Scan for the cell matching the given text and deliver its [X, Y] coordinate at center. 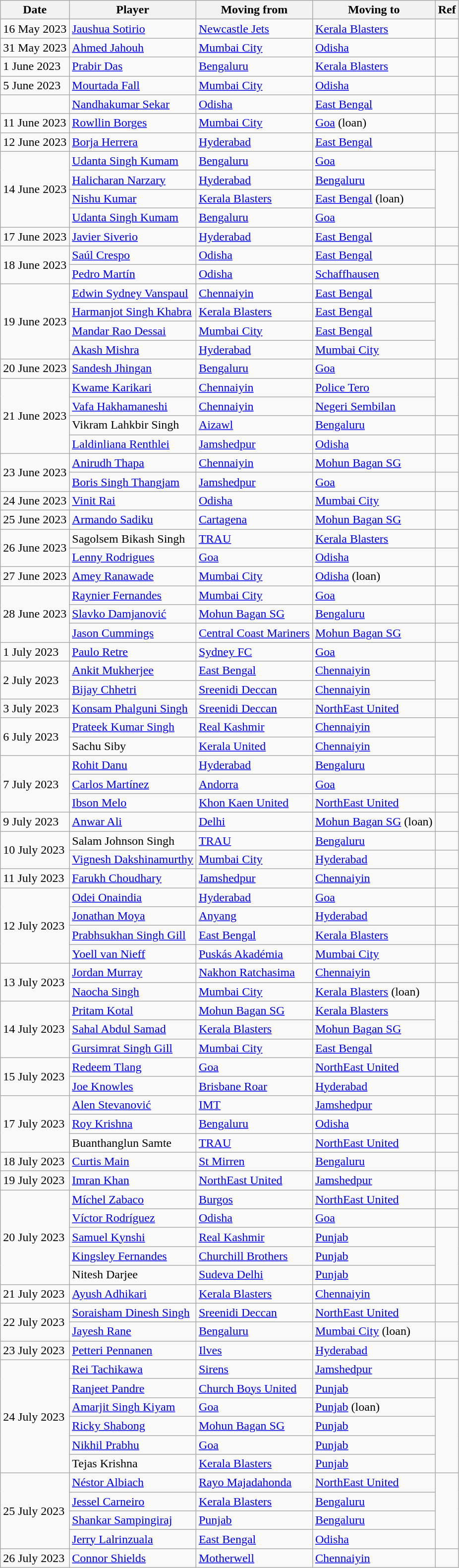
Rowllin Borges [133, 123]
Akash Mishra [133, 350]
Buanthanglun Samte [133, 1142]
Vinit Rai [133, 501]
Burgos [254, 1199]
Rei Tachikawa [133, 1369]
9 July 2023 [35, 821]
Vignesh Dakshinamurthy [133, 860]
1 July 2023 [35, 652]
18 June 2023 [35, 265]
Míchel Zabaco [133, 1199]
22 July 2023 [35, 1322]
21 June 2023 [35, 416]
31 May 2023 [35, 48]
Mourtada Fall [133, 85]
Borja Herrera [133, 142]
Anyang [254, 916]
Motherwell [254, 1558]
Brisbane Roar [254, 1086]
Churchill Brothers [254, 1256]
Jayesh Rane [133, 1331]
Anwar Ali [133, 821]
Samuel Kynshi [133, 1237]
10 July 2023 [35, 850]
Jonathan Moya [133, 916]
Moving to [374, 10]
18 July 2023 [35, 1162]
16 May 2023 [35, 29]
Kingsley Fernandes [133, 1256]
Jaushua Sotirio [133, 29]
Rayo Majadahonda [254, 1483]
Nishu Kumar [133, 198]
Konsam Phalguni Singh [133, 708]
Connor Shields [133, 1558]
2 July 2023 [35, 680]
Puskás Akadémia [254, 954]
Negeri Sembilan [374, 406]
Jessel Carneiro [133, 1502]
Raynier Fernandes [133, 595]
Salam Johnson Singh [133, 841]
Redeem Tlang [133, 1067]
15 July 2023 [35, 1076]
24 June 2023 [35, 501]
Tejas Krishna [133, 1464]
Nakhon Ratchasima [254, 973]
Amey Ranawade [133, 576]
Schaffhausen [374, 274]
14 June 2023 [35, 189]
Harmanjot Singh Khabra [133, 312]
Prabir Das [133, 66]
Lenny Rodrigues [133, 558]
Jordan Murray [133, 973]
Aizawl [254, 425]
Joe Knowles [133, 1086]
5 June 2023 [35, 85]
Halicharan Narzary [133, 180]
Goa (loan) [374, 123]
East Bengal (loan) [374, 198]
IMT [254, 1105]
17 June 2023 [35, 237]
Mandar Rao Dessai [133, 331]
Rohit Danu [133, 765]
Nikhil Prabhu [133, 1445]
Sagolsem Bikash Singh [133, 538]
25 June 2023 [35, 519]
Andorra [254, 784]
St Mirren [254, 1162]
20 July 2023 [35, 1237]
Nitesh Darjee [133, 1275]
Carlos Martínez [133, 784]
Ayush Adhikari [133, 1294]
Sahal Abdul Samad [133, 1029]
Slavko Damjanović [133, 614]
Anirudh Thapa [133, 463]
Punjab (loan) [374, 1407]
Odisha (loan) [374, 576]
Pedro Martín [133, 274]
28 June 2023 [35, 614]
23 June 2023 [35, 472]
Player [133, 10]
23 July 2023 [35, 1350]
Roy Krishna [133, 1124]
Moving from [254, 10]
Pritam Kotal [133, 1010]
Sirens [254, 1369]
Ankit Mukherjee [133, 671]
Soraisham Dinesh Singh [133, 1313]
Víctor Rodríguez [133, 1218]
27 June 2023 [35, 576]
Ilves [254, 1350]
Petteri Pennanen [133, 1350]
Sydney FC [254, 652]
Kerala United [254, 746]
Edwin Sydney Vanspaul [133, 293]
Kerala Blasters (loan) [374, 992]
11 June 2023 [35, 123]
25 July 2023 [35, 1511]
Yoell van Nieff [133, 954]
Alen Stevanović [133, 1105]
24 July 2023 [35, 1416]
Ahmed Jahouh [133, 48]
Date [35, 10]
20 June 2023 [35, 369]
Sudeva Delhi [254, 1275]
Javier Siverio [133, 237]
Vikram Lahkbir Singh [133, 425]
7 July 2023 [35, 784]
Nandhakumar Sekar [133, 104]
Sachu Siby [133, 746]
Shankar Sampingiraj [133, 1520]
Bijay Chhetri [133, 690]
Gursimrat Singh Gill [133, 1048]
Amarjit Singh Kiyam [133, 1407]
Vafa Hakhamaneshi [133, 406]
Laldinliana Renthlei [133, 444]
Ricky Shabong [133, 1426]
1 June 2023 [35, 66]
Prateek Kumar Singh [133, 727]
26 July 2023 [35, 1558]
Central Coast Mariners [254, 633]
12 July 2023 [35, 926]
Prabhsukhan Singh Gill [133, 935]
Khon Kaen United [254, 803]
Sandesh Jhingan [133, 369]
Naocha Singh [133, 992]
Farukh Choudhary [133, 878]
11 July 2023 [35, 878]
Néstor Albiach [133, 1483]
Ref [447, 10]
19 June 2023 [35, 321]
12 June 2023 [35, 142]
Saúl Crespo [133, 255]
Delhi [254, 821]
14 July 2023 [35, 1029]
Paulo Retre [133, 652]
Ibson Melo [133, 803]
Odei Onaindia [133, 897]
Newcastle Jets [254, 29]
Mumbai City (loan) [374, 1331]
21 July 2023 [35, 1294]
Armando Sadiku [133, 519]
Boris Singh Thangjam [133, 482]
17 July 2023 [35, 1124]
6 July 2023 [35, 737]
Curtis Main [133, 1162]
19 July 2023 [35, 1181]
Police Tero [374, 387]
Cartagena [254, 519]
26 June 2023 [35, 548]
Mohun Bagan SG (loan) [374, 821]
Ranjeet Pandre [133, 1388]
Kwame Karikari [133, 387]
Jerry Lalrinzuala [133, 1539]
3 July 2023 [35, 708]
Church Boys United [254, 1388]
13 July 2023 [35, 982]
Jason Cummings [133, 633]
Imran Khan [133, 1181]
